Extract the (X, Y) coordinate from the center of the cell holding the provided text.  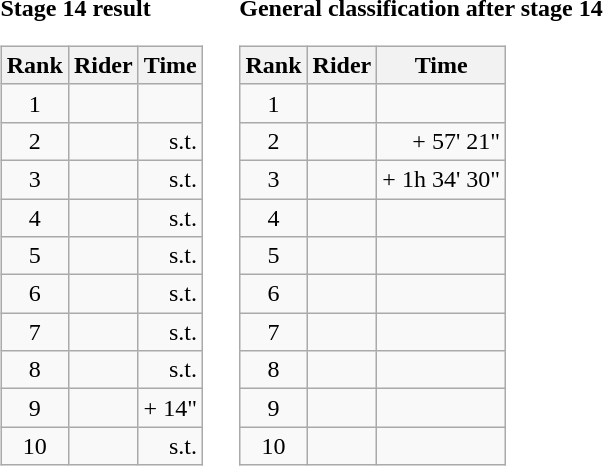
+ 1h 34' 30" (442, 179)
+ 14" (170, 408)
+ 57' 21" (442, 141)
